Capture the cell that displays the provided text and extract its (X, Y) central coordinate. 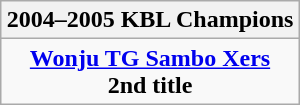
Wonju TG Sambo Xers2nd title (150, 72)
2004–2005 KBL Champions (150, 20)
